Output the [x, y] coordinate of the center of the cell containing the given text.  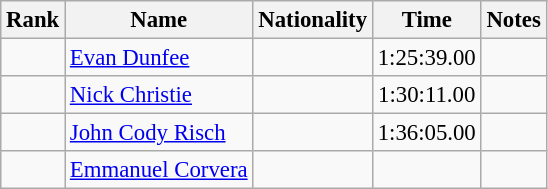
1:36:05.00 [426, 133]
Evan Dunfee [159, 58]
Nationality [312, 20]
Name [159, 20]
Notes [514, 20]
Emmanuel Corvera [159, 170]
1:30:11.00 [426, 95]
1:25:39.00 [426, 58]
Nick Christie [159, 95]
John Cody Risch [159, 133]
Rank [33, 20]
Time [426, 20]
